For the text-containing cell, return its midpoint in [X, Y] coordinate format. 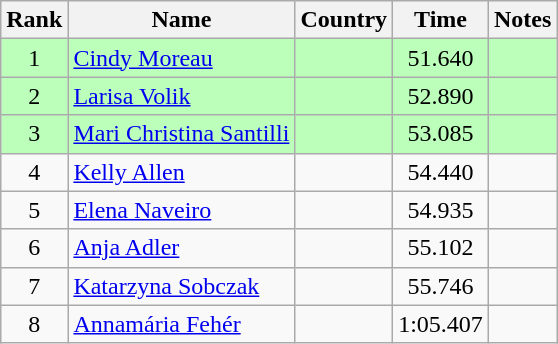
Rank [34, 20]
Cindy Moreau [182, 58]
1 [34, 58]
Notes [522, 20]
Kelly Allen [182, 172]
7 [34, 286]
55.102 [441, 248]
1:05.407 [441, 324]
5 [34, 210]
Katarzyna Sobczak [182, 286]
Annamária Fehér [182, 324]
53.085 [441, 134]
Larisa Volik [182, 96]
Elena Naveiro [182, 210]
54.440 [441, 172]
51.640 [441, 58]
Anja Adler [182, 248]
6 [34, 248]
Name [182, 20]
3 [34, 134]
54.935 [441, 210]
55.746 [441, 286]
Mari Christina Santilli [182, 134]
Time [441, 20]
8 [34, 324]
2 [34, 96]
52.890 [441, 96]
Country [344, 20]
4 [34, 172]
